Scan for the cell matching the given text and deliver its [x, y] coordinate at center. 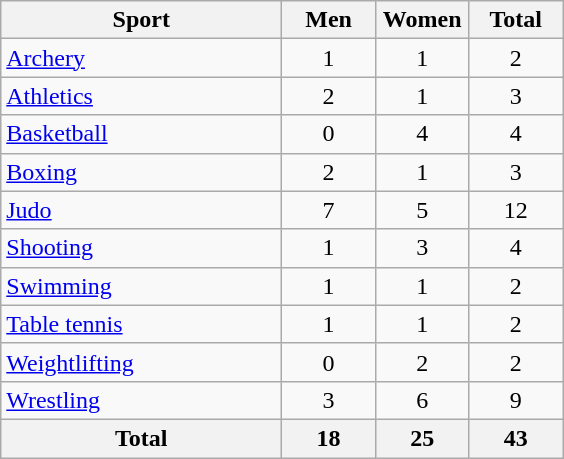
Wrestling [142, 400]
Basketball [142, 134]
12 [516, 210]
Sport [142, 20]
43 [516, 438]
Swimming [142, 286]
6 [422, 400]
Men [329, 20]
Table tennis [142, 324]
Athletics [142, 96]
18 [329, 438]
Weightlifting [142, 362]
Women [422, 20]
5 [422, 210]
Judo [142, 210]
Boxing [142, 172]
Shooting [142, 248]
25 [422, 438]
Archery [142, 58]
9 [516, 400]
7 [329, 210]
